Return [X, Y] of the center of cell containing provided text 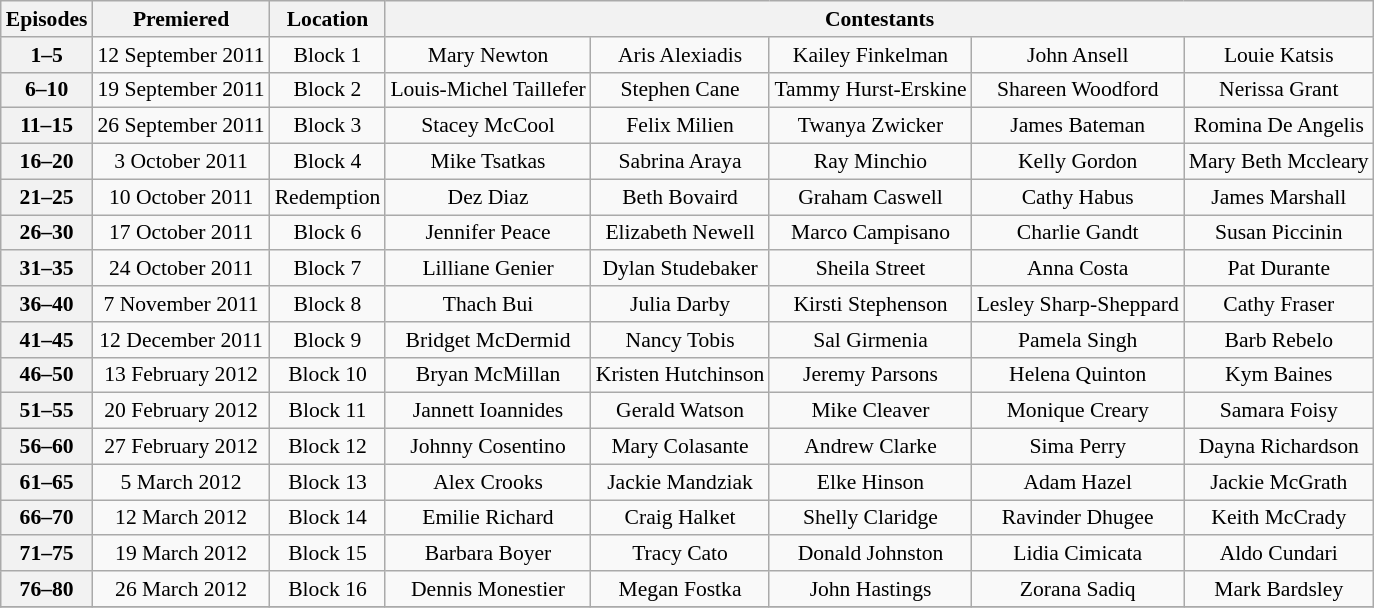
Dylan Studebaker [680, 269]
6–10 [47, 90]
Episodes [47, 19]
Mary Colasante [680, 447]
Johnny Cosentino [488, 447]
Tracy Cato [680, 554]
36–40 [47, 304]
26 March 2012 [180, 589]
Andrew Clarke [870, 447]
Monique Creary [1078, 411]
46–50 [47, 375]
Mary Newton [488, 55]
61–65 [47, 482]
Pamela Singh [1078, 340]
Block 15 [328, 554]
Julia Darby [680, 304]
Lilliane Genier [488, 269]
26–30 [47, 233]
Block 16 [328, 589]
Dennis Monestier [488, 589]
71–75 [47, 554]
Jackie Mandziak [680, 482]
Thach Bui [488, 304]
Kirsti Stephenson [870, 304]
Kym Baines [1279, 375]
Helena Quinton [1078, 375]
Mike Tsatkas [488, 162]
Graham Caswell [870, 197]
Contestants [879, 19]
Block 6 [328, 233]
Tammy Hurst-Erskine [870, 90]
5 March 2012 [180, 482]
Mike Cleaver [870, 411]
Cathy Habus [1078, 197]
Anna Costa [1078, 269]
Lidia Cimicata [1078, 554]
Jannett Ioannides [488, 411]
Elizabeth Newell [680, 233]
Jackie McGrath [1279, 482]
1–5 [47, 55]
Shelly Claridge [870, 518]
12 September 2011 [180, 55]
Block 10 [328, 375]
Keith McCrady [1279, 518]
Gerald Watson [680, 411]
Sabrina Araya [680, 162]
Zorana Sadiq [1078, 589]
19 March 2012 [180, 554]
76–80 [47, 589]
19 September 2011 [180, 90]
Block 13 [328, 482]
Twanya Zwicker [870, 126]
31–35 [47, 269]
John Ansell [1078, 55]
12 March 2012 [180, 518]
Block 11 [328, 411]
Cathy Fraser [1279, 304]
Kelly Gordon [1078, 162]
Shareen Woodford [1078, 90]
Block 2 [328, 90]
Bridget McDermid [488, 340]
11–15 [47, 126]
41–45 [47, 340]
Megan Fostka [680, 589]
James Marshall [1279, 197]
3 October 2011 [180, 162]
Marco Campisano [870, 233]
Jennifer Peace [488, 233]
Pat Durante [1279, 269]
Craig Halket [680, 518]
51–55 [47, 411]
Donald Johnston [870, 554]
Aris Alexiadis [680, 55]
17 October 2011 [180, 233]
Nerissa Grant [1279, 90]
Elke Hinson [870, 482]
John Hastings [870, 589]
Dayna Richardson [1279, 447]
7 November 2011 [180, 304]
20 February 2012 [180, 411]
Romina De Angelis [1279, 126]
Block 1 [328, 55]
Sima Perry [1078, 447]
Redemption [328, 197]
Aldo Cundari [1279, 554]
Barb Rebelo [1279, 340]
21–25 [47, 197]
10 October 2011 [180, 197]
Lesley Sharp-Sheppard [1078, 304]
Alex Crooks [488, 482]
Barbara Boyer [488, 554]
16–20 [47, 162]
Ray Minchio [870, 162]
Kristen Hutchinson [680, 375]
Stephen Cane [680, 90]
Block 3 [328, 126]
Charlie Gandt [1078, 233]
13 February 2012 [180, 375]
Dez Diaz [488, 197]
Block 4 [328, 162]
James Bateman [1078, 126]
Louis-Michel Taillefer [488, 90]
Emilie Richard [488, 518]
Block 8 [328, 304]
Kailey Finkelman [870, 55]
Nancy Tobis [680, 340]
Mark Bardsley [1279, 589]
Samara Foisy [1279, 411]
Ravinder Dhugee [1078, 518]
Block 12 [328, 447]
Jeremy Parsons [870, 375]
Premiered [180, 19]
Block 14 [328, 518]
Location [328, 19]
24 October 2011 [180, 269]
Mary Beth Mccleary [1279, 162]
56–60 [47, 447]
Stacey McCool [488, 126]
27 February 2012 [180, 447]
26 September 2011 [180, 126]
Beth Bovaird [680, 197]
12 December 2011 [180, 340]
Sheila Street [870, 269]
Louie Katsis [1279, 55]
Block 9 [328, 340]
66–70 [47, 518]
Bryan McMillan [488, 375]
Felix Milien [680, 126]
Susan Piccinin [1279, 233]
Adam Hazel [1078, 482]
Block 7 [328, 269]
Sal Girmenia [870, 340]
